Extract the (x, y) coordinate from the center of the cell holding the provided text.  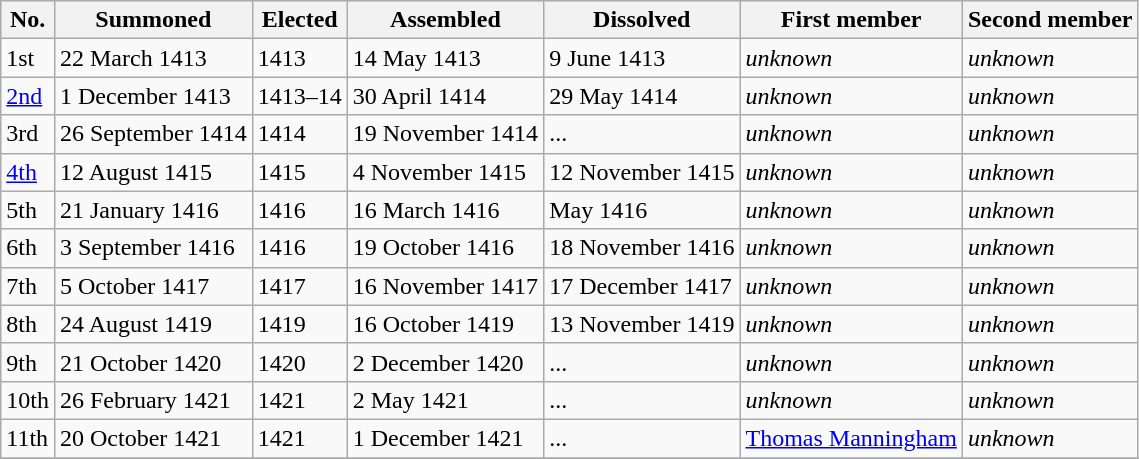
Second member (1050, 20)
9th (28, 362)
4th (28, 172)
First member (851, 20)
Elected (300, 20)
26 February 1421 (153, 400)
24 August 1419 (153, 324)
5th (28, 210)
No. (28, 20)
21 January 1416 (153, 210)
4 November 1415 (445, 172)
3rd (28, 134)
16 November 1417 (445, 286)
1420 (300, 362)
30 April 1414 (445, 96)
12 August 1415 (153, 172)
6th (28, 248)
1 December 1413 (153, 96)
16 March 1416 (445, 210)
9 June 1413 (642, 58)
8th (28, 324)
Assembled (445, 20)
1414 (300, 134)
12 November 1415 (642, 172)
1419 (300, 324)
1417 (300, 286)
14 May 1413 (445, 58)
2 May 1421 (445, 400)
2 December 1420 (445, 362)
May 1416 (642, 210)
26 September 1414 (153, 134)
3 September 1416 (153, 248)
10th (28, 400)
17 December 1417 (642, 286)
11th (28, 438)
20 October 1421 (153, 438)
22 March 1413 (153, 58)
29 May 1414 (642, 96)
18 November 1416 (642, 248)
1413–14 (300, 96)
5 October 1417 (153, 286)
Dissolved (642, 20)
16 October 1419 (445, 324)
13 November 1419 (642, 324)
19 November 1414 (445, 134)
21 October 1420 (153, 362)
Thomas Manningham (851, 438)
1st (28, 58)
1415 (300, 172)
1413 (300, 58)
1 December 1421 (445, 438)
Summoned (153, 20)
19 October 1416 (445, 248)
2nd (28, 96)
7th (28, 286)
